Provide the (X, Y) coordinate of the cell's center where the given text is located.  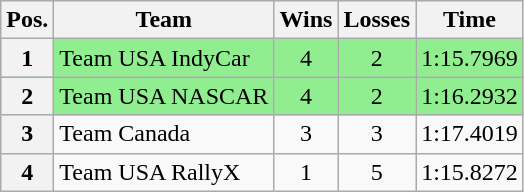
Team USA RallyX (164, 172)
5 (377, 172)
1:17.4019 (470, 134)
1:15.7969 (470, 58)
Team USA NASCAR (164, 96)
1:16.2932 (470, 96)
Time (470, 20)
Pos. (28, 20)
1:15.8272 (470, 172)
Wins (306, 20)
Team (164, 20)
Losses (377, 20)
Team USA IndyCar (164, 58)
Team Canada (164, 134)
